Pinpoint the cell where the given text exists, returning its [X, Y] midpoint coordinate. 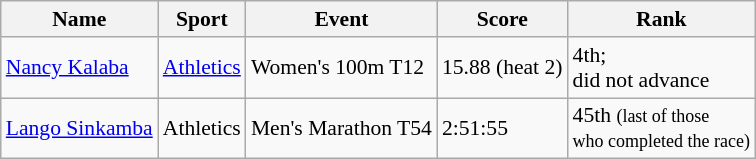
Score [502, 19]
4th; did not advance [662, 68]
Name [80, 19]
2:51:55 [502, 128]
45th (last of those who completed the race) [662, 128]
Women's 100m T12 [342, 68]
Rank [662, 19]
Nancy Kalaba [80, 68]
Lango Sinkamba [80, 128]
15.88 (heat 2) [502, 68]
Sport [202, 19]
Event [342, 19]
Men's Marathon T54 [342, 128]
